Return the (x, y) coordinate for the center point of the cell that contains the specified text.  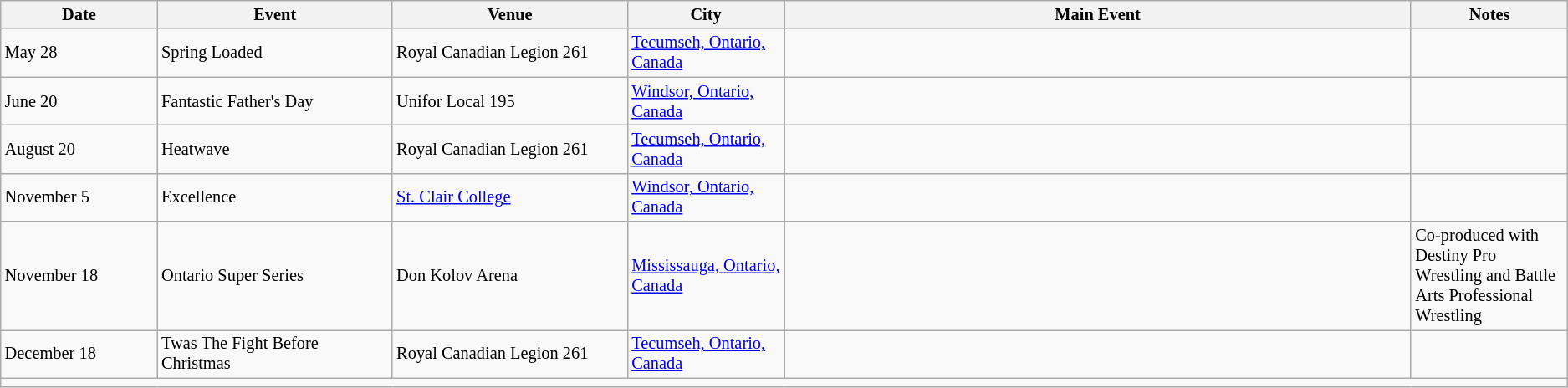
St. Clair College (510, 197)
City (706, 14)
Ontario Super Series (274, 276)
Mississauga, Ontario, Canada (706, 276)
Fantastic Father's Day (274, 101)
Heatwave (274, 149)
Event (274, 14)
Excellence (274, 197)
Unifor Local 195 (510, 101)
June 20 (79, 101)
Main Event (1098, 14)
December 18 (79, 354)
Spring Loaded (274, 53)
Date (79, 14)
Venue (510, 14)
May 28 (79, 53)
November 5 (79, 197)
Twas The Fight Before Christmas (274, 354)
Co-produced with Destiny Pro Wrestling and Battle Arts Professional Wrestling (1489, 276)
August 20 (79, 149)
Notes (1489, 14)
Don Kolov Arena (510, 276)
November 18 (79, 276)
